Pinpoint the cell where the given text exists, returning its (X, Y) midpoint coordinate. 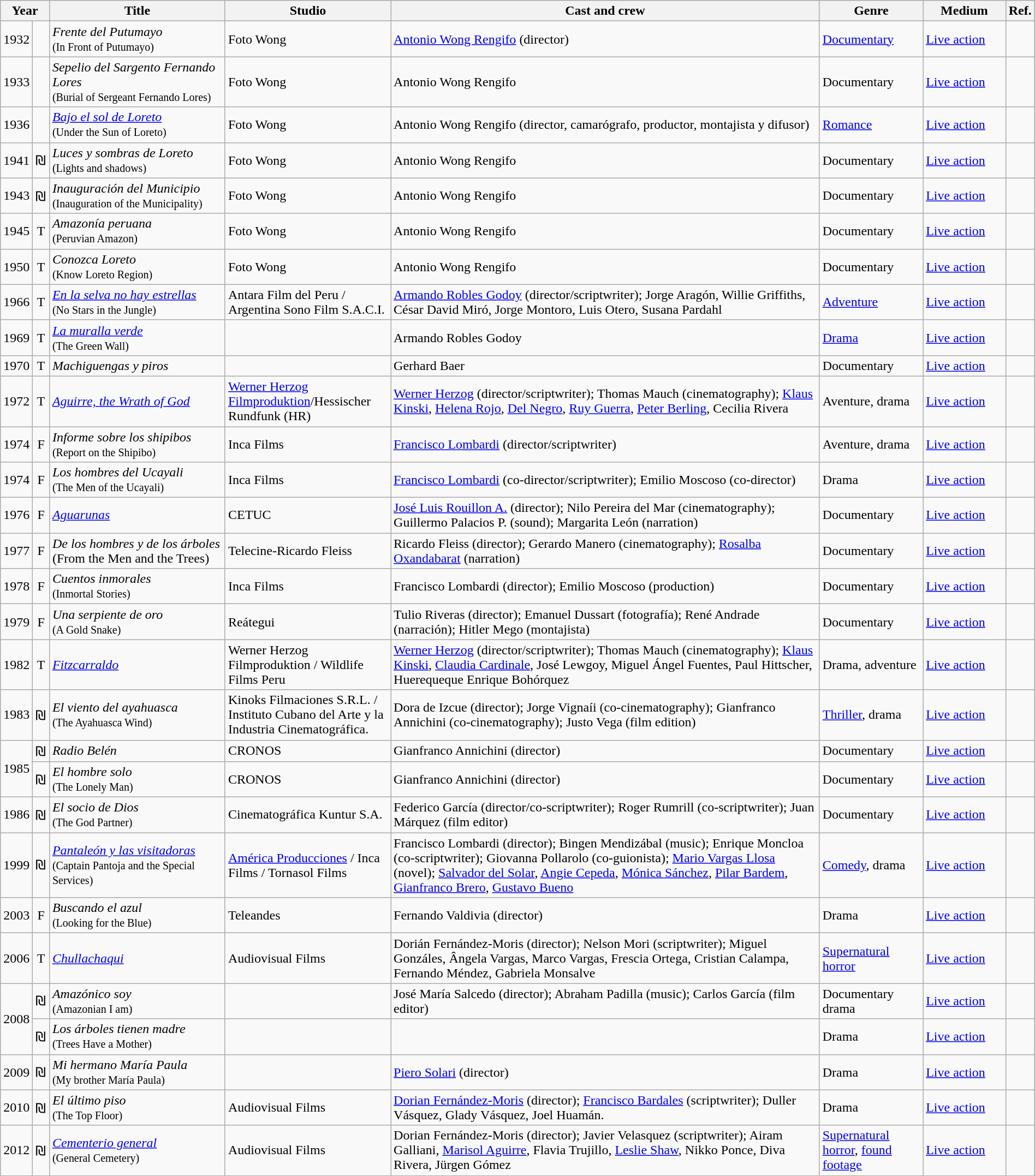
Supernatural horror (871, 958)
Fernando Valdivia (director) (605, 916)
José Luis Rouillon A. (director); Nilo Pereira del Mar (cinematography); Guillermo Palacios P. (sound); Margarita León (narration) (605, 515)
Medium (965, 11)
1986 (16, 815)
2003 (16, 916)
Comedy, drama (871, 865)
1982 (16, 665)
Drama, adventure (871, 665)
1932 (16, 39)
Chullachaqui (137, 958)
Fitzcarraldo (137, 665)
El último piso(The Top Floor) (137, 1108)
Tulio Riveras (director); Emanuel Dussart (fotografía); René Andrade (narración); Hitler Mego (montajista) (605, 622)
Armando Robles Godoy (605, 337)
1979 (16, 622)
Amazónico soy(Amazonian I am) (137, 1001)
Thriller, drama (871, 715)
CETUC (308, 515)
Telecine-Ricardo Fleiss (308, 551)
1933 (16, 82)
2010 (16, 1108)
1983 (16, 715)
América Producciones / Inca Films / Tornasol Films (308, 865)
1945 (16, 231)
Werner Herzog Filmproduktion / Wildlife Films Peru (308, 665)
Ref. (1020, 11)
El hombre solo(The Lonely Man) (137, 779)
Francisco Lombardi (co-director/scriptwriter); Emilio Moscoso (co-director) (605, 480)
2008 (16, 1019)
Cuentos inmorales(Inmortal Stories) (137, 586)
Federico García (director/co-scriptwriter); Roger Rumrill (co-scriptwriter); Juan Márquez (film editor) (605, 815)
De los hombres y de los árboles(From the Men and the Trees) (137, 551)
Piero Solari (director) (605, 1072)
Luces y sombras de Loreto(Lights and shadows) (137, 160)
Kinoks Filmaciones S.R.L. / Instituto Cubano del Arte y la Industria Cinematográfica. (308, 715)
Los árboles tienen madre(Trees Have a Mother) (137, 1037)
Cinematográfica Kuntur S.A. (308, 815)
2009 (16, 1072)
Aguarunas (137, 515)
José María Salcedo (director); Abraham Padilla (music); Carlos García (film editor) (605, 1001)
Gerhard Baer (605, 366)
Ricardo Fleiss (director); Gerardo Manero (cinematography); Rosalba Oxandabarat (narration) (605, 551)
1999 (16, 865)
Radio Belén (137, 751)
Aguirre, the Wrath of God (137, 401)
Adventure (871, 302)
Antonio Wong Rengifo (director) (605, 39)
1950 (16, 266)
Francisco Lombardi (director); Emilio Moscoso (production) (605, 586)
1970 (16, 366)
Dorian Fernández-Moris (director); Francisco Bardales (scriptwriter); Duller Vásquez, Glady Vásquez, Joel Huamán. (605, 1108)
El viento del ayahuasca(The Ayahuasca Wind) (137, 715)
Frente del Putumayo(In Front of Putumayo) (137, 39)
1977 (16, 551)
Mi hermano María Paula(My brother María Paula) (137, 1072)
1966 (16, 302)
Una serpiente de oro(A Gold Snake) (137, 622)
Machiguengas y piros (137, 366)
Documentary drama (871, 1001)
La muralla verde(The Green Wall) (137, 337)
Werner Herzog (director/scriptwriter); Thomas Mauch (cinematography); Klaus Kinski, Helena Rojo, Del Negro, Ruy Guerra, Peter Berling, Cecilia Rivera (605, 401)
1972 (16, 401)
Pantaleón y las visitadoras(Captain Pantoja and the Special Services) (137, 865)
Reátegui (308, 622)
2012 (16, 1150)
Teleandes (308, 916)
Cementerio general(General Cemetery) (137, 1150)
Antonio Wong Rengifo (director, camarógrafo, productor, montajista y difusor) (605, 124)
Genre (871, 11)
1943 (16, 195)
1978 (16, 586)
Year (25, 11)
Studio (308, 11)
Romance (871, 124)
1969 (16, 337)
Conozca Loreto(Know Loreto Region) (137, 266)
Francisco Lombardi (director/scriptwriter) (605, 444)
El socio de Dios(The God Partner) (137, 815)
1941 (16, 160)
Dora de Izcue (director); Jorge Vignaíi (co-cinematography); Gianfranco Annichini (co-cinematography); Justo Vega (film edition) (605, 715)
2006 (16, 958)
Werner Herzog Filmproduktion/Hessischer Rundfunk (HR) (308, 401)
Los hombres del Ucayali(The Men of the Ucayali) (137, 480)
Sepelio del Sargento Fernando Lores(Burial of Sergeant Fernando Lores) (137, 82)
Informe sobre los shipibos(Report on the Shipibo) (137, 444)
Buscando el azul(Looking for the Blue) (137, 916)
Bajo el sol de Loreto(Under the Sun of Loreto) (137, 124)
Antara Film del Peru / Argentina Sono Film S.A.C.I. (308, 302)
Armando Robles Godoy (director/scriptwriter); Jorge Aragón, Willie Griffiths, César David Miró, Jorge Montoro, Luis Otero, Susana Pardahl (605, 302)
Cast and crew (605, 11)
Inauguración del Municipio(Inauguration of the Municipality) (137, 195)
1976 (16, 515)
1936 (16, 124)
Title (137, 11)
Supernatural horror, found footage (871, 1150)
En la selva no hay estrellas(No Stars in the Jungle) (137, 302)
1985 (16, 768)
Amazonía peruana(Peruvian Amazon) (137, 231)
